Search for the cell housing the specified text and yield its [x, y] center coordinate. 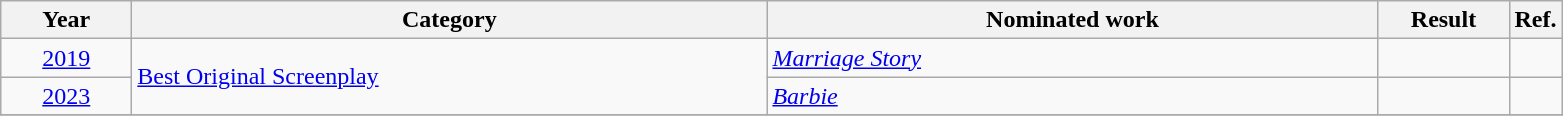
Barbie [1072, 96]
Nominated work [1072, 20]
Result [1444, 20]
2023 [66, 96]
Ref. [1536, 20]
Marriage Story [1072, 58]
2019 [66, 58]
Category [450, 20]
Best Original Screenplay [450, 77]
Year [66, 20]
